Provide the [x, y] coordinate of the cell's center where the given text is located.  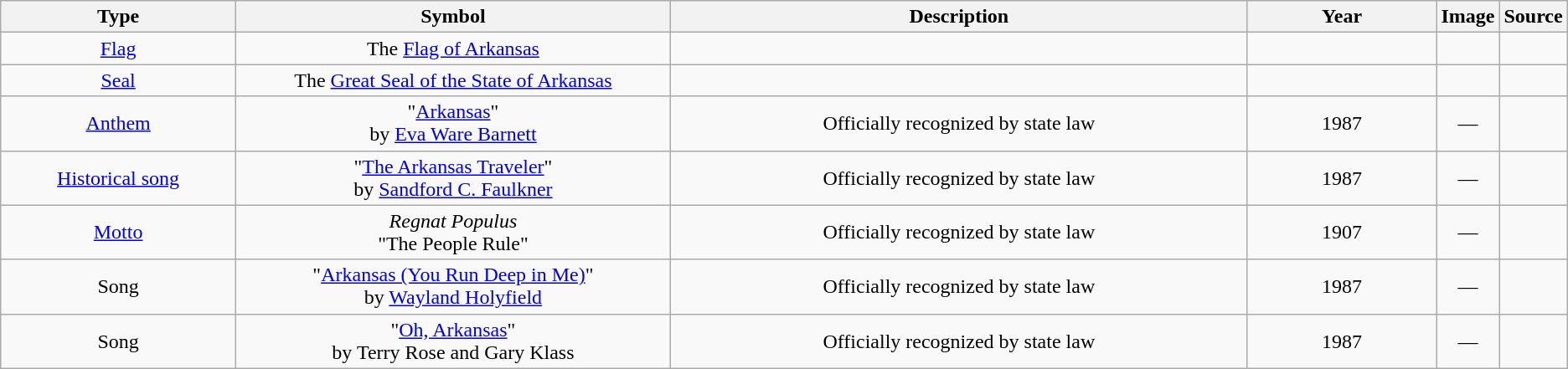
"Arkansas (You Run Deep in Me)"by Wayland Holyfield [452, 286]
"Arkansas"by Eva Ware Barnett [452, 124]
"The Arkansas Traveler"by Sandford C. Faulkner [452, 177]
Image [1467, 17]
Description [958, 17]
Year [1342, 17]
Source [1533, 17]
The Great Seal of the State of Arkansas [452, 80]
1907 [1342, 233]
Flag [119, 49]
Type [119, 17]
Motto [119, 233]
Regnat Populus"The People Rule" [452, 233]
"Oh, Arkansas"by Terry Rose and Gary Klass [452, 341]
Historical song [119, 177]
The Flag of Arkansas [452, 49]
Symbol [452, 17]
Anthem [119, 124]
Seal [119, 80]
